Output the [x, y] coordinate of the center of the cell containing the given text.  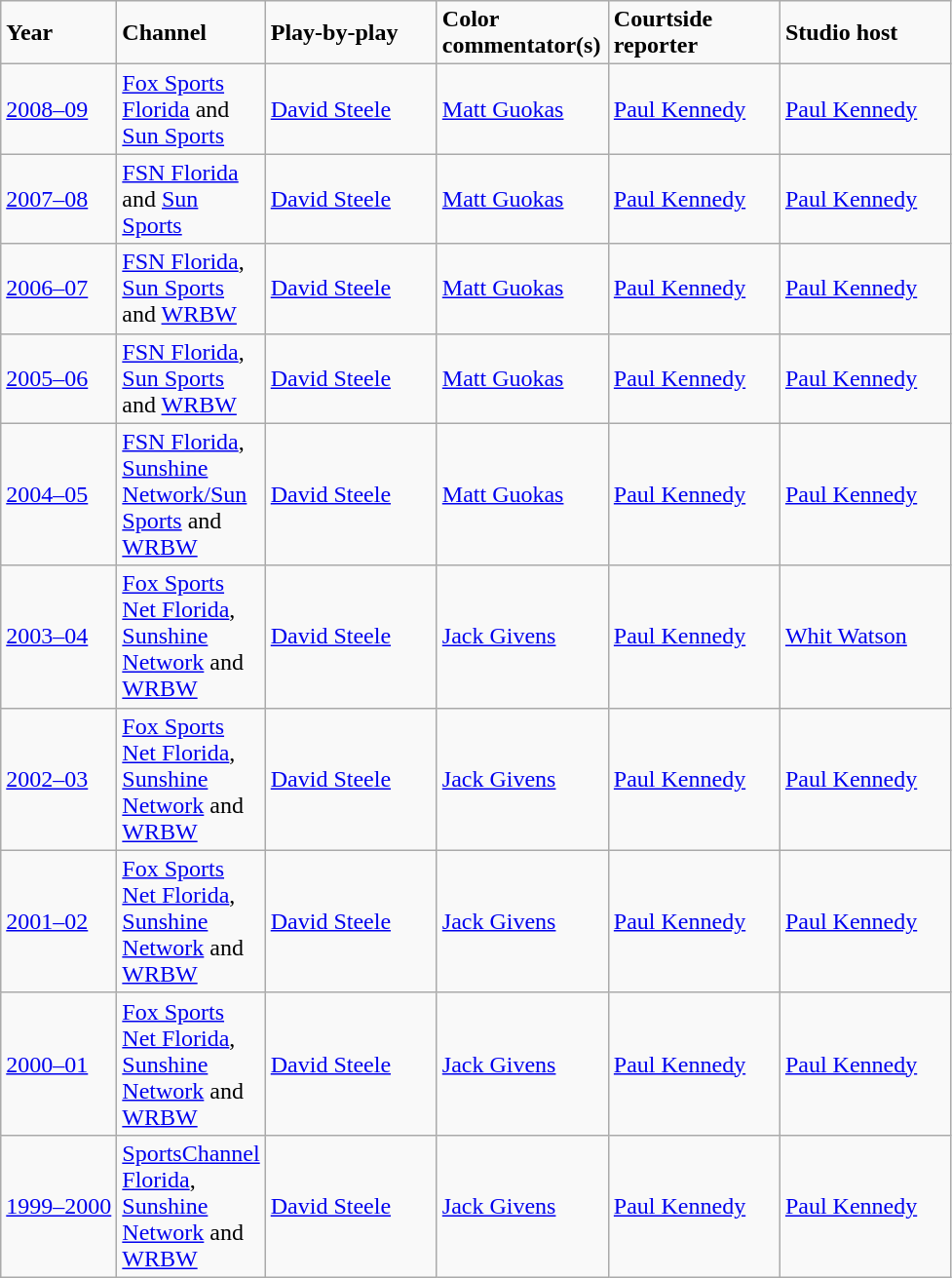
2007–08 [58, 199]
Whit Watson [865, 637]
Courtside reporter [694, 33]
2003–04 [58, 637]
2002–03 [58, 779]
2006–07 [58, 289]
2000–01 [58, 1064]
Studio host [865, 33]
1999–2000 [58, 1206]
Play-by-play [351, 33]
FSN Florida, Sunshine Network/Sun Sports and WRBW [191, 494]
Channel [191, 33]
Color commentator(s) [522, 33]
2008–09 [58, 109]
Year [58, 33]
FSN Florida and Sun Sports [191, 199]
Fox Sports Florida and Sun Sports [191, 109]
SportsChannel Florida, Sunshine Network and WRBW [191, 1206]
2001–02 [58, 921]
2004–05 [58, 494]
2005–06 [58, 378]
